Scan for the cell matching the given text and deliver its (X, Y) coordinate at center. 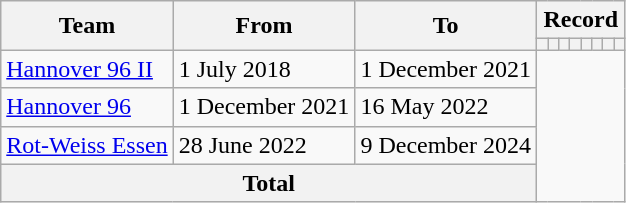
From (264, 26)
Rot-Weiss Essen (87, 145)
To (446, 26)
16 May 2022 (446, 107)
Total (269, 183)
Hannover 96 II (87, 69)
9 December 2024 (446, 145)
Record (581, 20)
1 July 2018 (264, 69)
28 June 2022 (264, 145)
Team (87, 26)
Hannover 96 (87, 107)
